Detect which cell encompasses the target text, then output its (x, y) center coordinate. 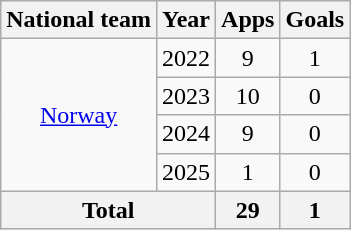
2022 (186, 58)
2025 (186, 172)
Norway (79, 115)
2024 (186, 134)
National team (79, 20)
Goals (315, 20)
2023 (186, 96)
10 (248, 96)
Year (186, 20)
Apps (248, 20)
29 (248, 210)
Total (108, 210)
